Output the [X, Y] coordinate of the center of the cell containing the given text.  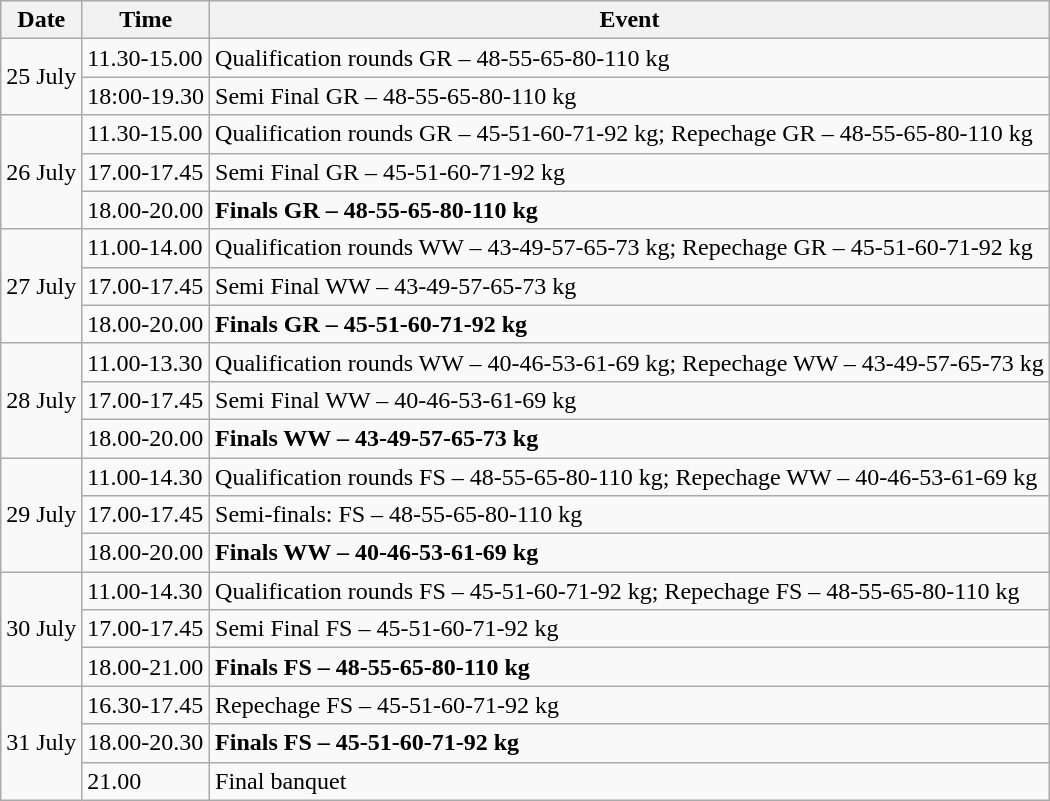
31 July [42, 743]
Time [146, 20]
18:00-19.30 [146, 96]
Semi Final WW – 43-49-57-65-73 kg [630, 286]
Qualification rounds FS – 45-51-60-71-92 kg; Repechage FS – 48-55-65-80-110 kg [630, 591]
11.00-13.30 [146, 362]
Qualification rounds WW – 40-46-53-61-69 kg; Repechage WW – 43-49-57-65-73 kg [630, 362]
Finals GR – 48-55-65-80-110 kg [630, 210]
Finals WW – 43-49-57-65-73 kg [630, 438]
27 July [42, 286]
Semi Final WW – 40-46-53-61-69 kg [630, 400]
Qualification rounds FS – 48-55-65-80-110 kg; Repechage WW – 40-46-53-61-69 kg [630, 477]
11.00-14.00 [146, 248]
Finals FS – 45-51-60-71-92 kg [630, 743]
29 July [42, 515]
Event [630, 20]
Repechage FS – 45-51-60-71-92 kg [630, 705]
Finals GR – 45-51-60-71-92 kg [630, 324]
30 July [42, 629]
18.00-20.30 [146, 743]
16.30-17.45 [146, 705]
Final banquet [630, 781]
18.00-21.00 [146, 667]
Semi Final GR – 45-51-60-71-92 kg [630, 172]
26 July [42, 172]
Qualification rounds WW – 43-49-57-65-73 kg; Repechage GR – 45-51-60-71-92 kg [630, 248]
Finals FS – 48-55-65-80-110 kg [630, 667]
Date [42, 20]
Semi Final GR – 48-55-65-80-110 kg [630, 96]
Qualification rounds GR – 48-55-65-80-110 kg [630, 58]
Qualification rounds GR – 45-51-60-71-92 kg; Repechage GR – 48-55-65-80-110 kg [630, 134]
28 July [42, 400]
Semi Final FS – 45-51-60-71-92 kg [630, 629]
21.00 [146, 781]
25 July [42, 77]
Finals WW – 40-46-53-61-69 kg [630, 553]
Semi-finals: FS – 48-55-65-80-110 kg [630, 515]
